Output the (X, Y) coordinate of the center of the cell containing the given text.  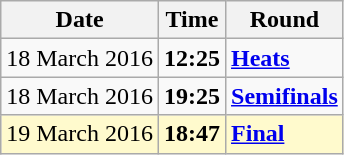
19 March 2016 (80, 134)
19:25 (192, 96)
Heats (285, 58)
Date (80, 20)
Time (192, 20)
Final (285, 134)
12:25 (192, 58)
Round (285, 20)
Semifinals (285, 96)
18:47 (192, 134)
